From the cell containing the given text, extract its center point as [x, y] coordinate. 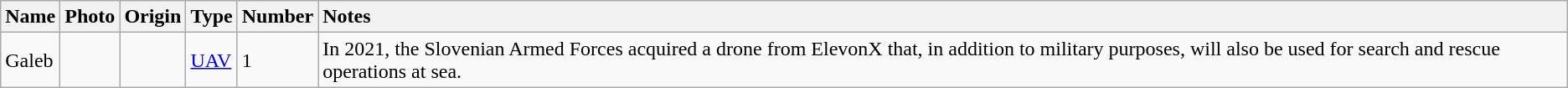
Photo [90, 17]
Notes [943, 17]
1 [277, 60]
Name [30, 17]
Number [277, 17]
UAV [211, 60]
Galeb [30, 60]
Type [211, 17]
Origin [152, 17]
